Capture the cell that displays the provided text and extract its [x, y] central coordinate. 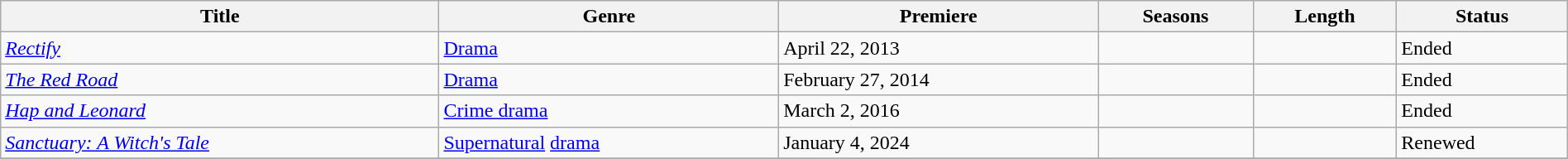
Rectify [220, 48]
February 27, 2014 [939, 79]
Genre [609, 17]
Length [1325, 17]
January 4, 2024 [939, 142]
Crime drama [609, 111]
Hap and Leonard [220, 111]
The Red Road [220, 79]
March 2, 2016 [939, 111]
Title [220, 17]
Sanctuary: A Witch's Tale [220, 142]
Renewed [1482, 142]
Status [1482, 17]
April 22, 2013 [939, 48]
Premiere [939, 17]
Seasons [1176, 17]
Supernatural drama [609, 142]
